Provide the (x, y) coordinate of the cell's center where the given text is located.  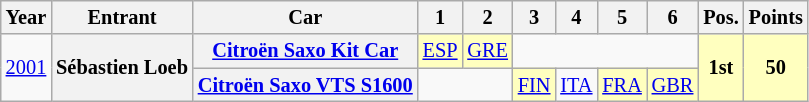
FRA (622, 85)
4 (576, 17)
GBR (673, 85)
1st (720, 68)
50 (776, 68)
Points (776, 17)
Entrant (122, 17)
Sébastien Loeb (122, 68)
GRE (487, 51)
Year (26, 17)
5 (622, 17)
2001 (26, 68)
6 (673, 17)
Pos. (720, 17)
Citroën Saxo VTS S1600 (306, 85)
FIN (534, 85)
ESP (440, 51)
2 (487, 17)
1 (440, 17)
Car (306, 17)
3 (534, 17)
ITA (576, 85)
Citroën Saxo Kit Car (306, 51)
